Return the (X, Y) coordinate for the center point of the cell that contains the specified text.  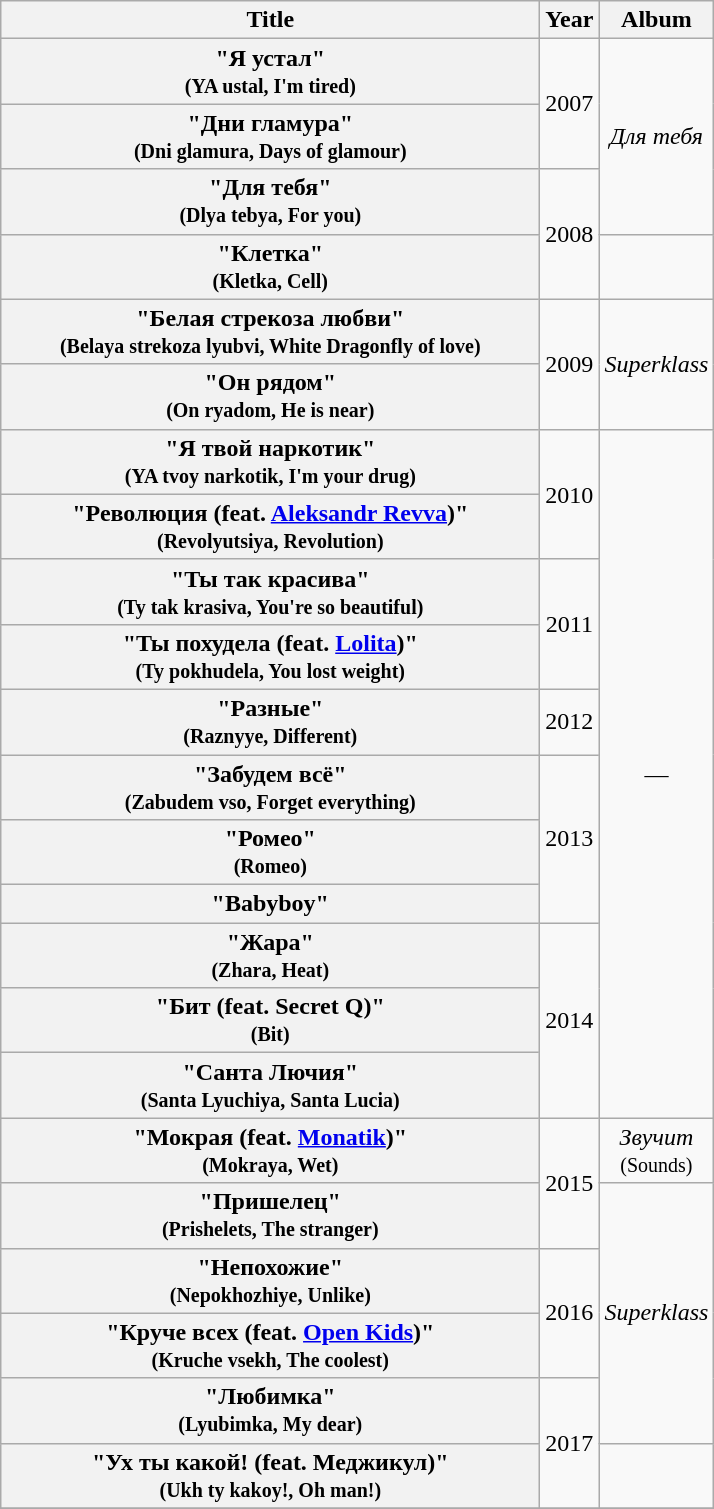
2016 (570, 1313)
"Белая стрекоза любви" (Belaya strekoza lyubvi, White Dragonfly of love) (270, 332)
"Ты так красива" (Ty tak krasiva, You're so beautiful) (270, 592)
"Забудем всё" (Zabudem vso, Forget everything) (270, 786)
"Пришелец" (Prishelets, The stranger) (270, 1216)
"Дни гламура" (Dni glamura, Days of glamour) (270, 136)
2014 (570, 1020)
"Революция (feat. Aleksandr Revva)" (Revolyutsiya, Revolution) (270, 526)
"Babyboy" (270, 904)
Для тебя (656, 136)
"Круче всех (feat. Open Kids)" (Kruche vsekh, The coolest) (270, 1346)
"Любимка" (Lyubimka, My dear) (270, 1410)
Звучит (Sounds) (656, 1150)
"Для тебя" (Dlya tebya, For you) (270, 202)
2012 (570, 722)
Title (270, 20)
"Санта Лючия" (Santa Lyuchiya, Santa Lucia) (270, 1086)
2009 (570, 364)
2007 (570, 104)
"Ух ты какой! (feat. Меджикул)" (Ukh ty kakoy!, Oh man!) (270, 1476)
2010 (570, 494)
"Ромео" (Romeo) (270, 852)
"Мокрая (feat. Monatik)" (Mokraya, Wet) (270, 1150)
— (656, 774)
2011 (570, 624)
"Я твой наркотик" (YA tvoy narkotik, I'm your drug) (270, 462)
Year (570, 20)
"Жара" (Zhara, Heat) (270, 956)
"Бит (feat. Secret Q)" (Bit) (270, 1020)
2008 (570, 234)
"Он рядом" (On ryadom, He is near) (270, 396)
"Я устал" (YA ustal, I'm tired) (270, 72)
"Непохожие" (Nepokhozhiye, Unlike) (270, 1280)
"Клетка" (Kletka, Cell) (270, 266)
2013 (570, 838)
Album (656, 20)
2015 (570, 1183)
2017 (570, 1443)
"Разные" (Raznyye, Different) (270, 722)
"Ты похудела (feat. Lolita)" (Ty pokhudela, You lost weight) (270, 656)
